From the cell containing the given text, extract its center point as (X, Y) coordinate. 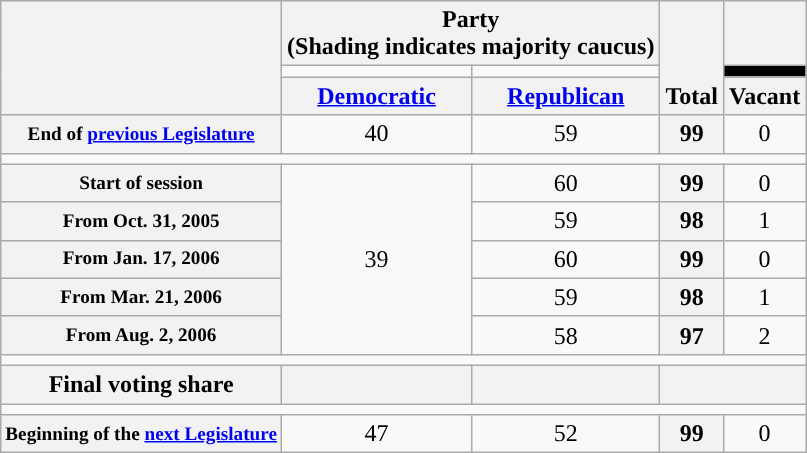
From Aug. 2, 2006 (142, 335)
2 (764, 335)
Democratic (377, 96)
Party (Shading indicates majority caucus) (471, 34)
From Jan. 17, 2006 (142, 259)
Start of session (142, 183)
Beginning of the next Legislature (142, 434)
39 (377, 259)
97 (692, 335)
40 (377, 134)
47 (377, 434)
Final voting share (142, 384)
From Mar. 21, 2006 (142, 297)
Republican (566, 96)
From Oct. 31, 2005 (142, 221)
Total (692, 58)
Vacant (764, 96)
52 (566, 434)
End of previous Legislature (142, 134)
58 (566, 335)
